Provide the (x, y) coordinate of the cell's center where the given text is located.  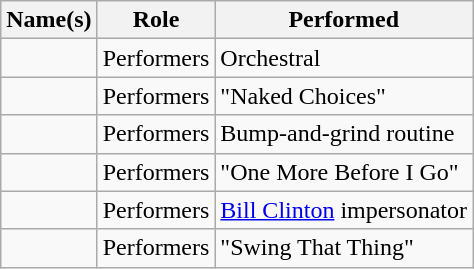
Bill Clinton impersonator (344, 210)
"One More Before I Go" (344, 172)
"Naked Choices" (344, 96)
Performed (344, 20)
Bump-and-grind routine (344, 134)
Orchestral (344, 58)
Role (156, 20)
Name(s) (49, 20)
"Swing That Thing" (344, 248)
